Output the [x, y] coordinate of the center of the cell containing the given text.  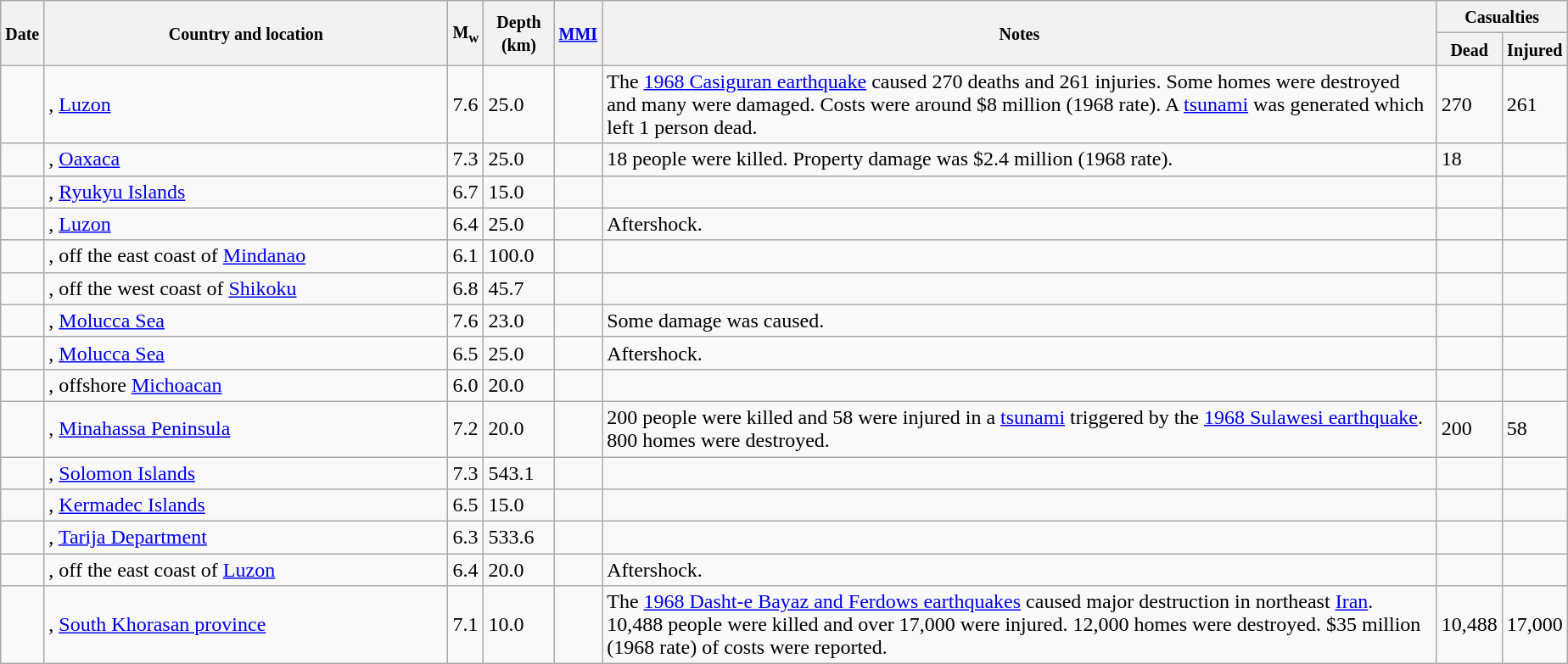
, Minahassa Peninsula [246, 429]
, Oaxaca [246, 159]
, off the west coast of Shikoku [246, 288]
, Tarija Department [246, 538]
Notes [1020, 33]
10,488 [1470, 625]
Casualties [1502, 17]
, Ryukyu Islands [246, 192]
200 [1470, 429]
6.3 [466, 538]
261 [1534, 104]
Date [22, 33]
6.8 [466, 288]
Mw [466, 33]
18 people were killed. Property damage was $2.4 million (1968 rate). [1020, 159]
Some damage was caused. [1020, 321]
7.2 [466, 429]
, off the east coast of Mindanao [246, 256]
, Solomon Islands [246, 472]
Injured [1534, 49]
6.7 [466, 192]
MMI [579, 33]
Country and location [246, 33]
, South Khorasan province [246, 625]
100.0 [519, 256]
7.1 [466, 625]
533.6 [519, 538]
Dead [1470, 49]
58 [1534, 429]
6.1 [466, 256]
270 [1470, 104]
543.1 [519, 472]
6.0 [466, 385]
10.0 [519, 625]
23.0 [519, 321]
18 [1470, 159]
17,000 [1534, 625]
Depth (km) [519, 33]
, Kermadec Islands [246, 505]
200 people were killed and 58 were injured in a tsunami triggered by the 1968 Sulawesi earthquake. 800 homes were destroyed. [1020, 429]
, offshore Michoacan [246, 385]
45.7 [519, 288]
, off the east coast of Luzon [246, 570]
